Return (X, Y) of the center of cell containing provided text 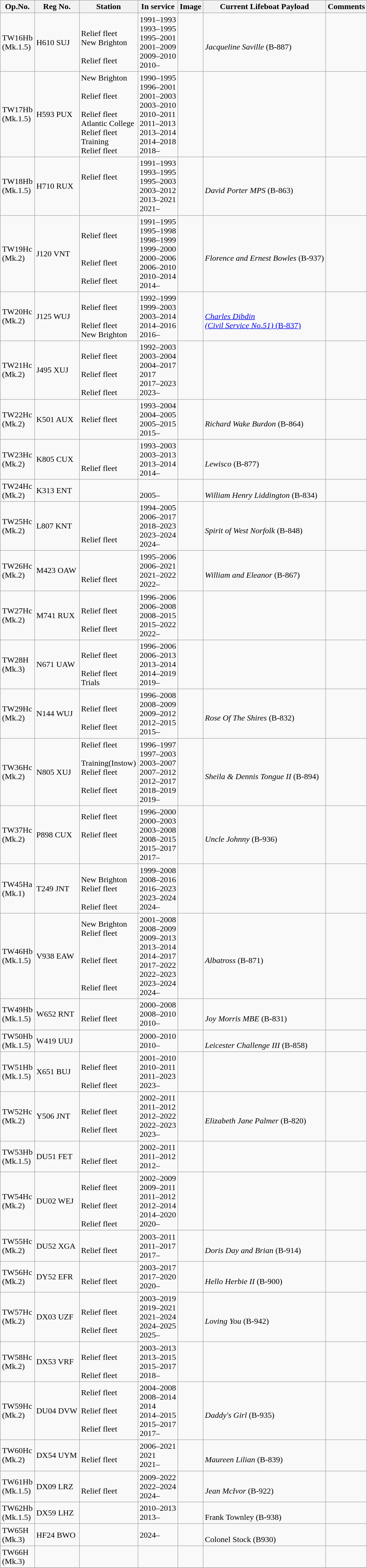
TW58Hc(Mk.2) (17, 1362)
2003–20172017–20202020– (158, 1277)
New BrightonRelief fleetRelief fleetRelief fleet (109, 956)
1994–20052006–20172018–20232023–20242024– (158, 526)
1991–19931993–19951995–20012001–20092009–20102010– (158, 42)
2000–20102010– (158, 1041)
DX59 LHZ (57, 1513)
N671 UAW (57, 665)
Image (190, 7)
Spirit of West Norfolk (B-848) (264, 526)
1996–20082008–20092009–20122012–20152015– (158, 714)
TW59Hc(Mk.2) (17, 1411)
DU51 FET (57, 1156)
1996–20062006–20132013–20142014–20192019– (158, 665)
DU04 DVW (57, 1411)
Charles Dibdin(Civil Service No.51) (B-837) (264, 316)
2001–20102010–20112011–20232023– (158, 1072)
V938 EAW (57, 956)
TW18Hb(Mk.1.5) (17, 186)
TW36Hc(Mk.2) (17, 772)
TW66H(Mk.3) (17, 1557)
J495 XUJ (57, 370)
2003–20132013–20152015–20172018– (158, 1362)
TW29Hc(Mk.2) (17, 714)
Elizabeth Jane Palmer (B-820) (264, 1116)
Relief fleetRelief fleetNew Brighton (109, 316)
W652 RNT (57, 1014)
Relief fleetNew BrightonRelief fleet (109, 42)
J125 WUJ (57, 316)
TW61Hb(Mk.1.5) (17, 1486)
William and Eleanor (B-867) (264, 571)
TW37Hc(Mk.2) (17, 835)
TW54Hc(Mk.2) (17, 1201)
1996–19971997–20032003–20072007–20122012–20172018–20192019– (158, 772)
Jean McIvor (B-922) (264, 1486)
M423 OAW (57, 571)
1992–20032003–20042004–201720172017–20232023– (158, 370)
TW25Hc(Mk.2) (17, 526)
David Porter MPS (B-863) (264, 186)
Comments (346, 7)
1992–19991999–20032003–20142014–20162016– (158, 316)
2002–20092009–20112011–20122012–20142014–20202020– (158, 1201)
TW23Hc(Mk.2) (17, 459)
1996–20002000–20032003–20082008–20152015–20172017– (158, 835)
TW53Hb(Mk.1.5) (17, 1156)
TW28H(Mk.3) (17, 665)
DX03 UZF (57, 1317)
J120 VNT (57, 253)
TW21Hc(Mk.2) (17, 370)
Jacqueline Saville (B-887) (264, 42)
Sheila & Dennis Tongue II (B-894) (264, 772)
William Henry Liddington (B-834) (264, 490)
H610 SUJ (57, 42)
1996–20062006–20082008–20152015–20222022– (158, 615)
K313 ENT (57, 490)
H710 RUX (57, 186)
K501 AUX (57, 419)
L807 KNT (57, 526)
2003–20112011–20172017– (158, 1246)
Loving You (B-942) (264, 1317)
Richard Wake Burdon (B-864) (264, 419)
DU02 WEJ (57, 1201)
N144 WUJ (57, 714)
TW26Hc(Mk.2) (17, 571)
N805 XUJ (57, 772)
TW65H(Mk.3) (17, 1535)
Op.No. (17, 7)
P898 CUX (57, 835)
HF24 BWO (57, 1535)
1991–19931993–19951995–20032003–20122013–20212021– (158, 186)
TW45Ha(Mk.1) (17, 889)
1995–20062006–20212021–20222022– (158, 571)
1993–20032003–20132013–20142014– (158, 459)
TW24Hc(Mk.2) (17, 490)
H593 PUX (57, 114)
K805 CUX (57, 459)
2002–20112011–20122012– (158, 1156)
2024– (158, 1535)
Leicester Challenge III (B-858) (264, 1041)
1999–20082008–20162016–20232023–20242024– (158, 889)
Station (109, 7)
1991–19951995–19981998–19991999–20002000–20062006–20102010–20142014– (158, 253)
Rose Of The Shires (B-832) (264, 714)
TW16Hb(Mk.1.5) (17, 42)
DY52 EFR (57, 1277)
TW27Hc(Mk.2) (17, 615)
TW57Hc(Mk.2) (17, 1317)
W419 UUJ (57, 1041)
DX53 VRF (57, 1362)
Relief fleetTraining(Instow)Relief fleetRelief fleet (109, 772)
Hello Herbie II (B-900) (264, 1277)
2001–20082008–20092009–20132013–20142014–20172017–20222022–20232023–20242024– (158, 956)
T249 JNT (57, 889)
TW49Hb(Mk.1.5) (17, 1014)
TW22Hc(Mk.2) (17, 419)
Maureen Lilian (B-839) (264, 1455)
2003–20192019–20212021–20242024–20252025– (158, 1317)
TW60Hc(Mk.2) (17, 1455)
Reg No. (57, 7)
New BrightonRelief fleetRelief fleet (109, 889)
Y506 JNT (57, 1116)
TW20Hc(Mk.2) (17, 316)
2000–20082008–20102010– (158, 1014)
1993–20042004–20052005–20152015– (158, 419)
DX54 UYM (57, 1455)
Florence and Ernest Bowles (B-937) (264, 253)
Lewisco (B-877) (264, 459)
2002–20112011–20122012–20222022–20232023– (158, 1116)
Daddy's Girl (B-935) (264, 1411)
TW17Hb(Mk.1.5) (17, 114)
2005– (158, 490)
2006–202120212021– (158, 1455)
TW19Hc(Mk.2) (17, 253)
Albatross (B-871) (264, 956)
M741 RUX (57, 615)
Joy Morris MBE (B-831) (264, 1014)
2010–20132013– (158, 1513)
TW50Hb(Mk.1.5) (17, 1041)
TW52Hc(Mk.2) (17, 1116)
TW62Hb(Mk.1.5) (17, 1513)
Relief fleetRelief fleetTrials (109, 665)
DX09 LRZ (57, 1486)
1990–19951996–20012001–20032003–20102010–20112011–20132013–20142014–20182018– (158, 114)
TW55Hc(Mk.2) (17, 1246)
New BrightonRelief fleetRelief fleetAtlantic CollegeRelief fleetTrainingRelief fleet (109, 114)
DU52 XGA (57, 1246)
X651 BUJ (57, 1072)
Colonel Stock (B930) (264, 1535)
2009–20222022–20242024– (158, 1486)
TW51Hb(Mk.1.5) (17, 1072)
Current Lifeboat Payload (264, 7)
2004–20082008–201420142014–20152015–20172017– (158, 1411)
Doris Day and Brian (B-914) (264, 1246)
Uncle Johnny (B-936) (264, 835)
In service (158, 7)
TW56Hc(Mk.2) (17, 1277)
TW46Hb(Mk.1.5) (17, 956)
Frank Townley (B-938) (264, 1513)
